Detect which cell encompasses the target text, then output its (x, y) center coordinate. 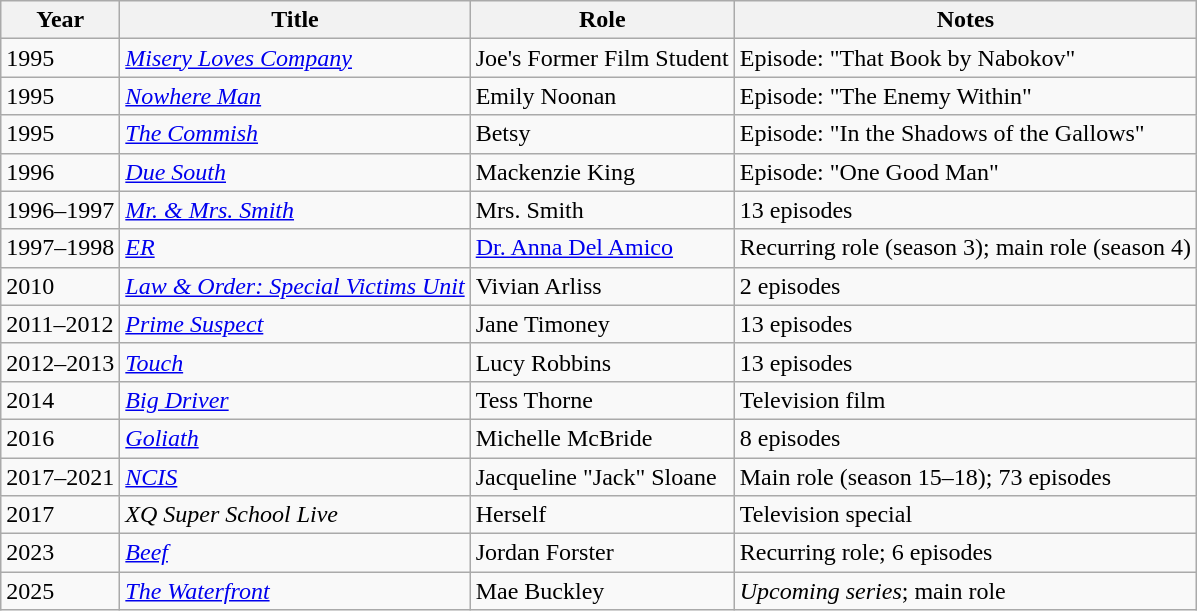
Episode: "One Good Man" (965, 172)
2014 (60, 400)
8 episodes (965, 438)
Mackenzie King (602, 172)
Notes (965, 20)
Dr. Anna Del Amico (602, 248)
XQ Super School Live (295, 515)
Upcoming series; main role (965, 591)
Jane Timoney (602, 324)
Mae Buckley (602, 591)
Episode: "That Book by Nabokov" (965, 58)
Main role (season 15–18); 73 episodes (965, 477)
Title (295, 20)
Year (60, 20)
2017–2021 (60, 477)
Nowhere Man (295, 96)
Herself (602, 515)
2011–2012 (60, 324)
Mrs. Smith (602, 210)
Touch (295, 362)
1996–1997 (60, 210)
Mr. & Mrs. Smith (295, 210)
Jordan Forster (602, 553)
Betsy (602, 134)
Joe's Former Film Student (602, 58)
Michelle McBride (602, 438)
Episode: "In the Shadows of the Gallows" (965, 134)
Prime Suspect (295, 324)
The Waterfront (295, 591)
Goliath (295, 438)
ER (295, 248)
Role (602, 20)
Television film (965, 400)
Tess Thorne (602, 400)
Due South (295, 172)
Episode: "The Enemy Within" (965, 96)
2 episodes (965, 286)
Television special (965, 515)
Law & Order: Special Victims Unit (295, 286)
2010 (60, 286)
Beef (295, 553)
2023 (60, 553)
2016 (60, 438)
Emily Noonan (602, 96)
Lucy Robbins (602, 362)
The Commish (295, 134)
Recurring role (season 3); main role (season 4) (965, 248)
Misery Loves Company (295, 58)
2017 (60, 515)
1997–1998 (60, 248)
1996 (60, 172)
2025 (60, 591)
Vivian Arliss (602, 286)
NCIS (295, 477)
2012–2013 (60, 362)
Jacqueline "Jack" Sloane (602, 477)
Recurring role; 6 episodes (965, 553)
Big Driver (295, 400)
